For the text-containing cell, return its midpoint in (X, Y) coordinate format. 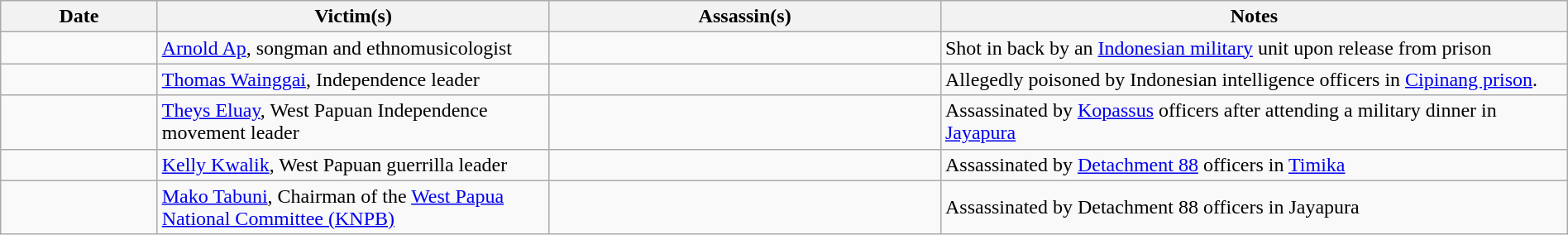
Thomas Wainggai, Independence leader (353, 79)
Mako Tabuni, Chairman of the West Papua National Committee (KNPB) (353, 207)
Shot in back by an Indonesian military unit upon release from prison (1254, 48)
Assassinated by Detachment 88 officers in Timika (1254, 165)
Victim(s) (353, 17)
Theys Eluay, West Papuan Independence movement leader (353, 122)
Notes (1254, 17)
Kelly Kwalik, West Papuan guerrilla leader (353, 165)
Date (79, 17)
Assassinated by Kopassus officers after attending a military dinner in Jayapura (1254, 122)
Allegedly poisoned by Indonesian intelligence officers in Cipinang prison. (1254, 79)
Assassinated by Detachment 88 officers in Jayapura (1254, 207)
Arnold Ap, songman and ethnomusicologist (353, 48)
Assassin(s) (745, 17)
